Return the (X, Y) coordinate for the center point of the cell that contains the specified text.  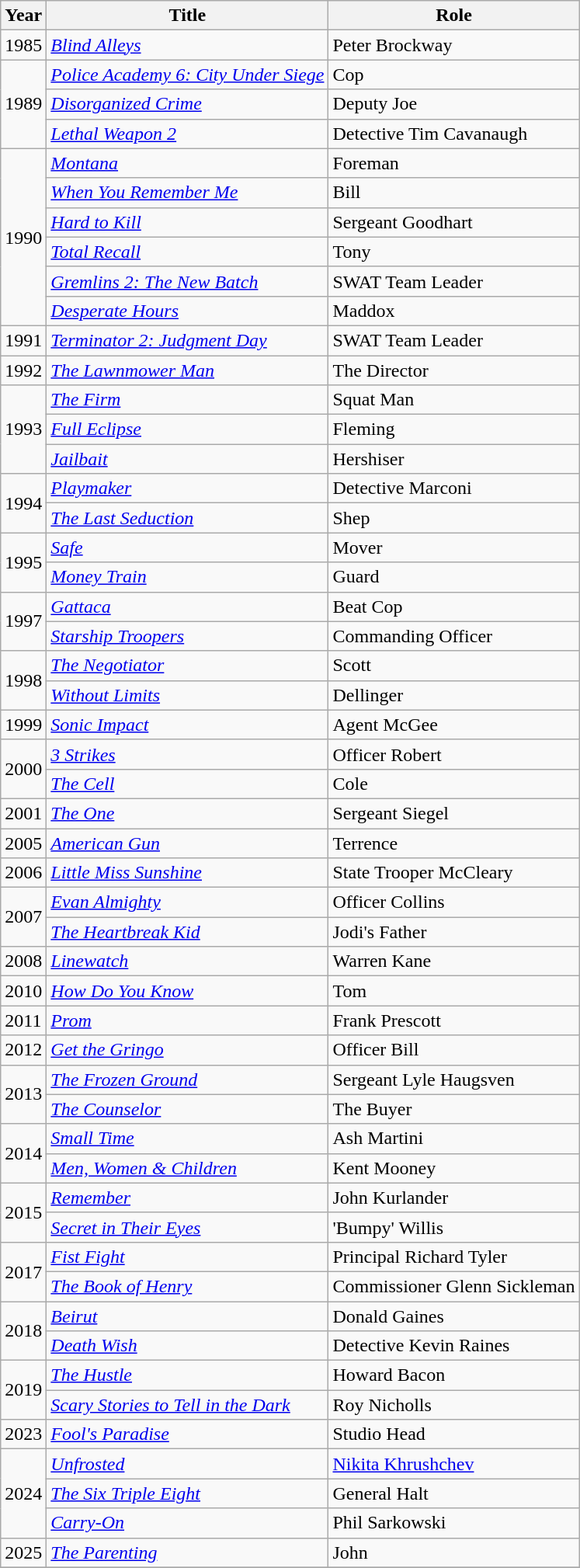
Beirut (188, 1316)
The Parenting (188, 1552)
Donald Gaines (453, 1316)
Sergeant Lyle Haugsven (453, 1080)
Cole (453, 784)
How Do You Know (188, 991)
Carry-On (188, 1523)
Officer Collins (453, 902)
Frank Prescott (453, 1020)
Agent McGee (453, 725)
Phil Sarkowski (453, 1523)
John (453, 1552)
1989 (23, 104)
The Frozen Ground (188, 1080)
Jodi's Father (453, 932)
The Lawnmower Man (188, 370)
2001 (23, 813)
Fist Fight (188, 1257)
Officer Robert (453, 754)
Studio Head (453, 1434)
Montana (188, 163)
1995 (23, 562)
Scott (453, 666)
2014 (23, 1153)
Mover (453, 548)
Maddox (453, 311)
The Director (453, 370)
2005 (23, 843)
The Negotiator (188, 666)
Secret in Their Eyes (188, 1227)
Deputy Joe (453, 104)
Safe (188, 548)
2000 (23, 769)
Warren Kane (453, 961)
The Hustle (188, 1375)
State Trooper McCleary (453, 873)
The Heartbreak Kid (188, 932)
Tony (453, 252)
Lethal Weapon 2 (188, 134)
1999 (23, 725)
Cop (453, 75)
1990 (23, 237)
Desperate Hours (188, 311)
Disorganized Crime (188, 104)
Detective Marconi (453, 488)
Foreman (453, 163)
1997 (23, 621)
Principal Richard Tyler (453, 1257)
1998 (23, 680)
Scary Stories to Tell in the Dark (188, 1405)
Gattaca (188, 607)
American Gun (188, 843)
Men, Women & Children (188, 1168)
2012 (23, 1050)
Evan Almighty (188, 902)
2008 (23, 961)
The Buyer (453, 1109)
Remember (188, 1198)
Police Academy 6: City Under Siege (188, 75)
Nikita Khrushchev (453, 1464)
Gremlins 2: The New Batch (188, 281)
Ash Martini (453, 1139)
2023 (23, 1434)
Small Time (188, 1139)
3 Strikes (188, 754)
Shep (453, 518)
Terminator 2: Judgment Day (188, 340)
Squat Man (453, 400)
Sonic Impact (188, 725)
'Bumpy' Willis (453, 1227)
The Cell (188, 784)
Dellinger (453, 695)
Sergeant Goodhart (453, 222)
Guard (453, 577)
2018 (23, 1331)
Hershiser (453, 459)
The Last Seduction (188, 518)
Prom (188, 1020)
Kent Mooney (453, 1168)
Terrence (453, 843)
Detective Tim Cavanaugh (453, 134)
The Six Triple Eight (188, 1493)
Total Recall (188, 252)
Jailbait (188, 459)
The Firm (188, 400)
1991 (23, 340)
The Counselor (188, 1109)
Fool's Paradise (188, 1434)
2006 (23, 873)
1992 (23, 370)
2007 (23, 917)
Linewatch (188, 961)
Playmaker (188, 488)
2010 (23, 991)
Without Limits (188, 695)
When You Remember Me (188, 193)
Officer Bill (453, 1050)
Peter Brockway (453, 45)
Money Train (188, 577)
The Book of Henry (188, 1286)
Full Eclipse (188, 429)
Beat Cop (453, 607)
Fleming (453, 429)
Year (23, 16)
Role (453, 16)
Detective Kevin Raines (453, 1346)
Death Wish (188, 1346)
Get the Gringo (188, 1050)
1994 (23, 503)
Commissioner Glenn Sickleman (453, 1286)
Bill (453, 193)
2011 (23, 1020)
2013 (23, 1094)
Title (188, 16)
2015 (23, 1212)
Starship Troopers (188, 636)
The One (188, 813)
Howard Bacon (453, 1375)
John Kurlander (453, 1198)
1993 (23, 429)
2024 (23, 1493)
Unfrosted (188, 1464)
General Halt (453, 1493)
Roy Nicholls (453, 1405)
Hard to Kill (188, 222)
Blind Alleys (188, 45)
Tom (453, 991)
2017 (23, 1271)
2019 (23, 1390)
Sergeant Siegel (453, 813)
2025 (23, 1552)
Commanding Officer (453, 636)
Little Miss Sunshine (188, 873)
1985 (23, 45)
